Return [X, Y] of the center of cell containing provided text 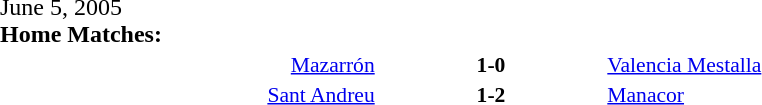
1-0 [492, 64]
